For the text-containing cell, return its midpoint in [X, Y] coordinate format. 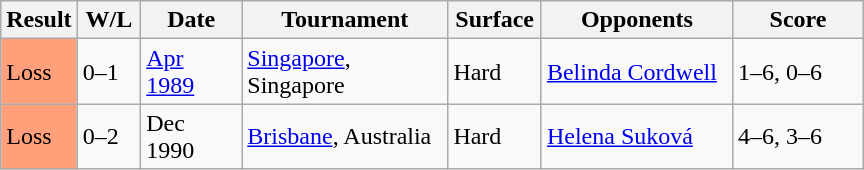
0–1 [109, 72]
Score [798, 20]
Tournament [345, 20]
Dec 1990 [192, 136]
4–6, 3–6 [798, 136]
0–2 [109, 136]
Belinda Cordwell [636, 72]
Result [39, 20]
1–6, 0–6 [798, 72]
Surface [495, 20]
W/L [109, 20]
Helena Suková [636, 136]
Date [192, 20]
Apr 1989 [192, 72]
Brisbane, Australia [345, 136]
Opponents [636, 20]
Singapore, Singapore [345, 72]
